Return the (x, y) coordinate for the center point of the cell that contains the specified text.  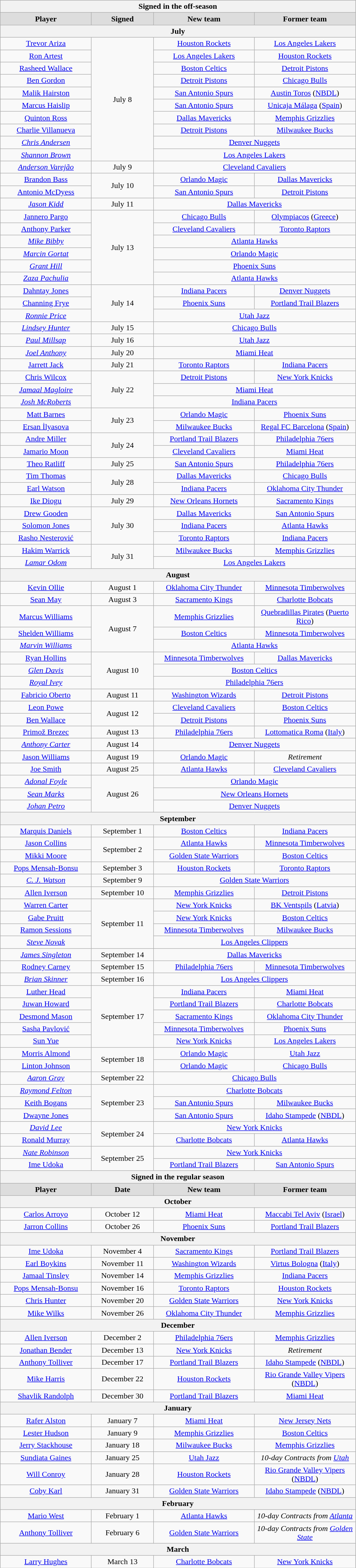
Jarrett Jack (46, 365)
Raymond Felton (46, 1090)
Ramon Sessions (46, 930)
Channing Frye (46, 303)
Mike Bibby (46, 241)
Charlie Villanueva (46, 130)
October 12 (123, 1214)
August 13 (123, 732)
September 16 (123, 979)
Antonio McDyess (46, 192)
October (178, 1202)
Paul Millsap (46, 340)
Marquis Daniels (46, 831)
August 19 (123, 757)
Maccabi Tel Aviv (Israel) (305, 1214)
July 15 (123, 328)
10-day Contracts from Atlanta (305, 1516)
Sun Yue (46, 1041)
December 13 (123, 1350)
Sasha Pavlović (46, 1029)
Shavlik Randolph (46, 1396)
July 24 (123, 445)
Steve Novak (46, 942)
Fabricio Oberto (46, 695)
Marvin Williams (46, 646)
January (178, 1408)
July 16 (123, 340)
September 14 (123, 954)
Rasheed Wallace (46, 68)
Theo Ratliff (46, 464)
Leon Powe (46, 707)
Regal FC Barcelona (Spain) (305, 427)
Grant Hill (46, 266)
Marcin Gortat (46, 254)
December (178, 1325)
Ike Diogu (46, 501)
Coby Karl (46, 1491)
Mikki Moore (46, 856)
September 25 (123, 1159)
Keith Bogans (46, 1103)
July 31 (123, 557)
Virtus Bologna (Italy) (305, 1263)
November 20 (123, 1300)
July 9 (123, 167)
Rafer Alston (46, 1421)
Zaza Pachulia (46, 278)
Olympiacos (Greece) (305, 217)
July 11 (123, 204)
August 26 (123, 794)
November (178, 1239)
Quebradillas Pirates (Puerto Rico) (305, 616)
Signed in the off-season (178, 6)
August 3 (123, 600)
Brandon Bass (46, 180)
Linton Johnson (46, 1066)
September 3 (123, 868)
November 26 (123, 1313)
Royal Ivey (46, 683)
September 22 (123, 1078)
October 26 (123, 1226)
August 1 (123, 587)
Hakim Warrick (46, 550)
Adonal Foyle (46, 782)
Ersan İlyasova (46, 427)
Desmond Mason (46, 1016)
September 9 (123, 880)
July 25 (123, 464)
Brian Skinner (46, 979)
Larry Hughes (46, 1562)
Earl Boykins (46, 1263)
Lamar Odom (46, 563)
July 13 (123, 247)
July 20 (123, 352)
Nate Robinson (46, 1152)
Ryan Hollins (46, 658)
July 30 (123, 525)
Rodney Carney (46, 967)
Anthony Carter (46, 744)
December 2 (123, 1337)
Jamario Moon (46, 451)
Signed (123, 19)
Signed in the regular season (178, 1177)
Dwayne Jones (46, 1115)
September 10 (123, 893)
Jerry Stackhouse (46, 1445)
Mike Harris (46, 1379)
Unicaja Málaga (Spain) (305, 105)
November 11 (123, 1263)
James Singleton (46, 954)
December 22 (123, 1379)
July 21 (123, 365)
Chris Hunter (46, 1300)
Ronnie Price (46, 315)
July 14 (123, 303)
Anthony Parker (46, 229)
August 7 (123, 629)
Lindsey Hunter (46, 328)
Jason Collins (46, 843)
July 10 (123, 186)
Sundiata Gaines (46, 1458)
Sean Marks (46, 794)
January 28 (123, 1474)
November 14 (123, 1276)
November 4 (123, 1251)
December 17 (123, 1362)
Matt Barnes (46, 414)
July 29 (123, 501)
Shelden Williams (46, 633)
Sean May (46, 600)
September 17 (123, 1016)
Rasho Nesterović (46, 538)
Lottomatica Roma (Italy) (305, 732)
Carlos Arroyo (46, 1214)
July 8 (123, 99)
Jarron Collins (46, 1226)
Jason Williams (46, 757)
January 7 (123, 1421)
Primož Brezec (46, 732)
Jannero Pargo (46, 217)
Austin Toros (NBDL) (305, 93)
Jamaal Magloire (46, 390)
Josh McRoberts (46, 402)
January 18 (123, 1445)
Morris Almond (46, 1053)
Andre Miller (46, 439)
Juwan Howard (46, 1004)
Luther Head (46, 992)
September (178, 819)
September 11 (123, 923)
August 14 (123, 744)
Joel Anthony (46, 352)
January 9 (123, 1433)
Dahntay Jones (46, 291)
Mike Wilks (46, 1313)
Drew Gooden (46, 513)
Ronald Murray (46, 1140)
March 13 (123, 1562)
Will Conroy (46, 1474)
December 30 (123, 1396)
Marcus Haislip (46, 105)
Jamaal Tinsley (46, 1276)
Kevin Ollie (46, 587)
September 23 (123, 1103)
February 6 (123, 1533)
Chris Wilcox (46, 377)
Joe Smith (46, 769)
Marcus Williams (46, 616)
Quinton Ross (46, 118)
March (178, 1549)
Johan Petro (46, 806)
Lester Hudson (46, 1433)
Earl Watson (46, 488)
10-day Contracts from Golden State (305, 1533)
C. J. Watson (46, 880)
February 1 (123, 1516)
Date (123, 1189)
August 10 (123, 670)
January 31 (123, 1491)
Glen Davis (46, 670)
Warren Carter (46, 905)
Anderson Varejão (46, 167)
September 24 (123, 1134)
Tim Thomas (46, 476)
Ben Gordon (46, 81)
Chris Andersen (46, 142)
Jonathan Bender (46, 1350)
September 1 (123, 831)
10-day Contracts from Utah (305, 1458)
Gabe Pruitt (46, 917)
Shannon Brown (46, 155)
Aaron Gray (46, 1078)
August 25 (123, 769)
August 12 (123, 713)
September 18 (123, 1060)
July 28 (123, 482)
Solomon Jones (46, 525)
January 25 (123, 1458)
February (178, 1503)
Ron Artest (46, 56)
July 22 (123, 390)
Ben Wallace (46, 720)
July (178, 31)
September 15 (123, 967)
Mario West (46, 1516)
July 23 (123, 420)
Jason Kidd (46, 204)
BK Ventspils (Latvia) (305, 905)
Malik Hairston (46, 93)
September 2 (123, 849)
November 16 (123, 1288)
August 11 (123, 695)
August (178, 575)
Trevor Ariza (46, 44)
David Lee (46, 1127)
New Jersey Nets (305, 1421)
